Determine the (X, Y) coordinate at the center of the cell enclosing the given text.  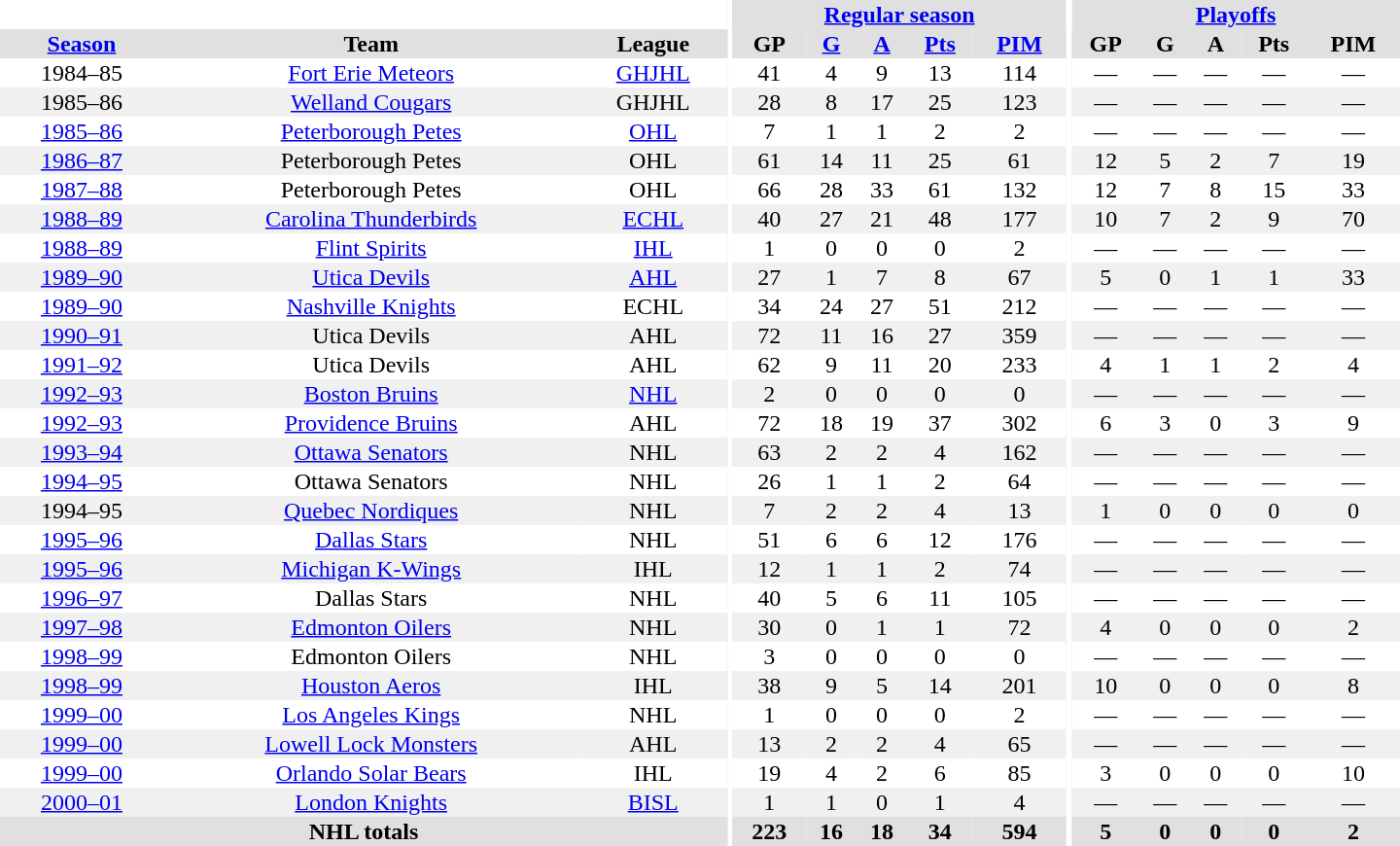
74 (1020, 569)
64 (1020, 481)
Carolina Thunderbirds (371, 219)
Providence Bruins (371, 423)
132 (1020, 190)
Fort Erie Meteors (371, 73)
38 (770, 686)
212 (1020, 306)
65 (1020, 744)
105 (1020, 598)
70 (1353, 219)
Los Angeles Kings (371, 715)
67 (1020, 277)
302 (1020, 423)
63 (770, 452)
223 (770, 831)
24 (831, 306)
594 (1020, 831)
177 (1020, 219)
201 (1020, 686)
1993–94 (82, 452)
League (653, 44)
114 (1020, 73)
359 (1020, 335)
Team (371, 44)
30 (770, 627)
Orlando Solar Bears (371, 773)
176 (1020, 540)
26 (770, 481)
1990–91 (82, 335)
Playoffs (1236, 15)
NHL totals (364, 831)
21 (882, 219)
Houston Aeros (371, 686)
Flint Spirits (371, 248)
15 (1274, 190)
London Knights (371, 802)
233 (1020, 365)
1986–87 (82, 160)
Michigan K-Wings (371, 569)
Welland Cougars (371, 102)
62 (770, 365)
48 (940, 219)
BISL (653, 802)
Quebec Nordiques (371, 511)
85 (1020, 773)
1996–97 (82, 598)
1987–88 (82, 190)
66 (770, 190)
Nashville Knights (371, 306)
Lowell Lock Monsters (371, 744)
20 (940, 365)
41 (770, 73)
1991–92 (82, 365)
2000–01 (82, 802)
17 (882, 102)
1997–98 (82, 627)
1984–85 (82, 73)
Regular season (900, 15)
37 (940, 423)
123 (1020, 102)
Season (82, 44)
Boston Bruins (371, 394)
162 (1020, 452)
